Return [x, y] of the center of cell containing provided text 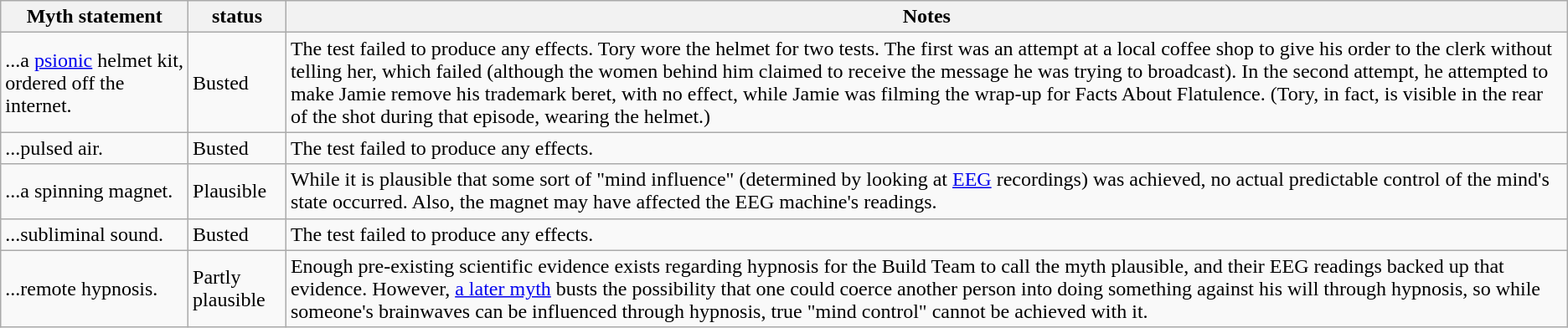
Notes [926, 17]
...a psionic helmet kit, ordered off the internet. [95, 82]
...a spinning magnet. [95, 191]
...remote hypnosis. [95, 289]
Myth statement [95, 17]
...subliminal sound. [95, 234]
status [238, 17]
Partly plausible [238, 289]
...pulsed air. [95, 148]
Plausible [238, 191]
